From the cell containing the given text, extract its center point as (x, y) coordinate. 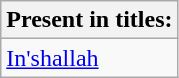
Present in titles: (90, 20)
In'shallah (90, 58)
